Capture the cell that displays the provided text and extract its (x, y) central coordinate. 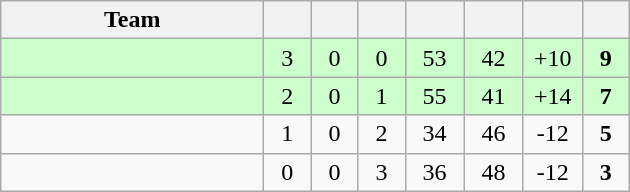
36 (434, 172)
Team (132, 20)
46 (494, 134)
9 (606, 58)
42 (494, 58)
5 (606, 134)
7 (606, 96)
34 (434, 134)
48 (494, 172)
53 (434, 58)
+14 (552, 96)
+10 (552, 58)
41 (494, 96)
55 (434, 96)
